Provide the [x, y] coordinate of the cell's center where the given text is located.  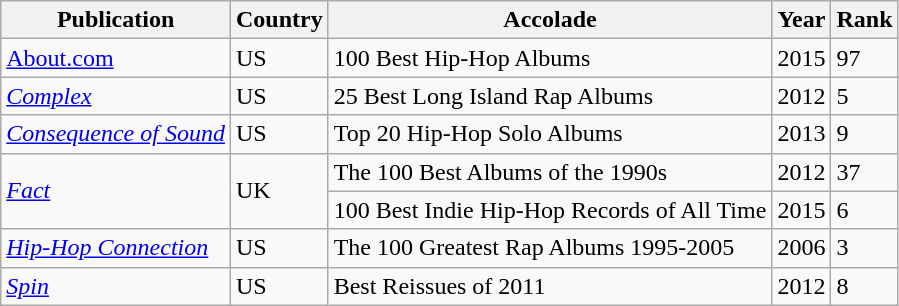
Publication [116, 20]
100 Best Hip-Hop Albums [550, 58]
The 100 Greatest Rap Albums 1995-2005 [550, 248]
Hip-Hop Connection [116, 248]
2013 [802, 134]
9 [864, 134]
3 [864, 248]
The 100 Best Albums of the 1990s [550, 172]
Year [802, 20]
Country [279, 20]
100 Best Indie Hip-Hop Records of All Time [550, 210]
About.com [116, 58]
25 Best Long Island Rap Albums [550, 96]
Accolade [550, 20]
5 [864, 96]
Top 20 Hip-Hop Solo Albums [550, 134]
97 [864, 58]
6 [864, 210]
37 [864, 172]
Rank [864, 20]
UK [279, 191]
Consequence of Sound [116, 134]
Fact [116, 191]
8 [864, 286]
Best Reissues of 2011 [550, 286]
Complex [116, 96]
Spin [116, 286]
2006 [802, 248]
